Scan for the cell matching the given text and deliver its (x, y) coordinate at center. 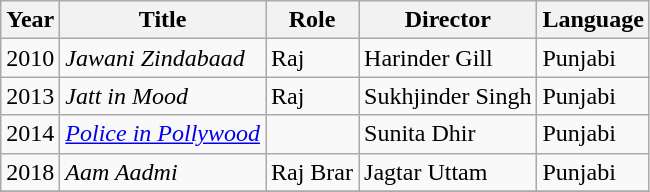
Language (593, 20)
Sunita Dhir (448, 134)
Sukhjinder Singh (448, 96)
Jatt in Mood (163, 96)
Director (448, 20)
Jagtar Uttam (448, 172)
Aam Aadmi (163, 172)
Harinder Gill (448, 58)
Title (163, 20)
2014 (30, 134)
2013 (30, 96)
Year (30, 20)
Role (312, 20)
2018 (30, 172)
Police in Pollywood (163, 134)
Jawani Zindabaad (163, 58)
Raj Brar (312, 172)
2010 (30, 58)
